From the cell containing the given text, extract its center point as [x, y] coordinate. 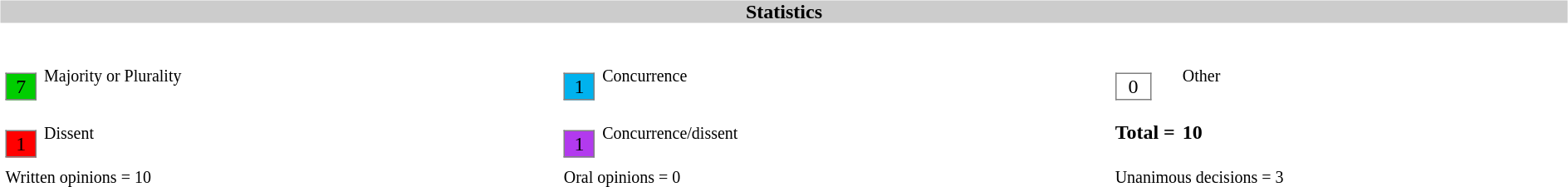
Dissent [301, 132]
Concurrence [855, 76]
Majority or Plurality [301, 76]
10 [1373, 132]
Other [1373, 76]
Concurrence/dissent [855, 132]
Statistics [784, 12]
Total = [1145, 132]
